Detect which cell encompasses the target text, then output its (x, y) center coordinate. 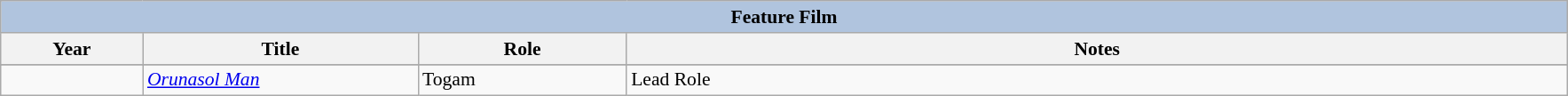
Feature Film (784, 17)
Orunasol Man (280, 80)
Lead Role (1097, 80)
Role (522, 49)
Togam (522, 80)
Notes (1097, 49)
Year (72, 49)
Title (280, 49)
